Determine the [x, y] coordinate at the center of the cell enclosing the given text.  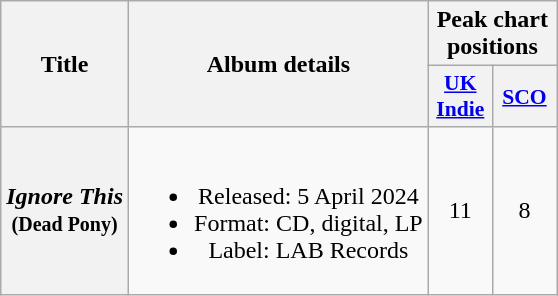
8 [524, 210]
UK Indie [460, 96]
11 [460, 210]
Ignore This(Dead Pony) [65, 210]
Title [65, 64]
Album details [279, 64]
SCO [524, 96]
Peak chartpositions [492, 34]
Released: 5 April 2024Format: CD, digital, LPLabel: LAB Records [279, 210]
